For the text-containing cell, return its midpoint in [X, Y] coordinate format. 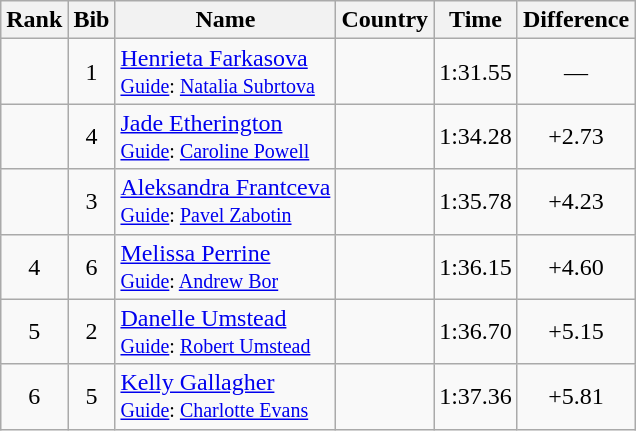
Country [385, 20]
— [576, 72]
Rank [34, 20]
Henrieta FarkasovaGuide: Natalia Subrtova [226, 72]
Time [476, 20]
Difference [576, 20]
1:34.28 [476, 136]
1:35.78 [476, 202]
3 [92, 202]
+2.73 [576, 136]
+5.81 [576, 396]
Aleksandra FrantcevaGuide: Pavel Zabotin [226, 202]
1:36.15 [476, 266]
Bib [92, 20]
Name [226, 20]
Jade EtheringtonGuide: Caroline Powell [226, 136]
2 [92, 332]
1:36.70 [476, 332]
1:31.55 [476, 72]
Kelly GallagherGuide: Charlotte Evans [226, 396]
Danelle UmsteadGuide: Robert Umstead [226, 332]
+4.23 [576, 202]
+5.15 [576, 332]
1 [92, 72]
+4.60 [576, 266]
Melissa PerrineGuide: Andrew Bor [226, 266]
1:37.36 [476, 396]
